Locate the cell with the specified text and output its (X, Y) center coordinate. 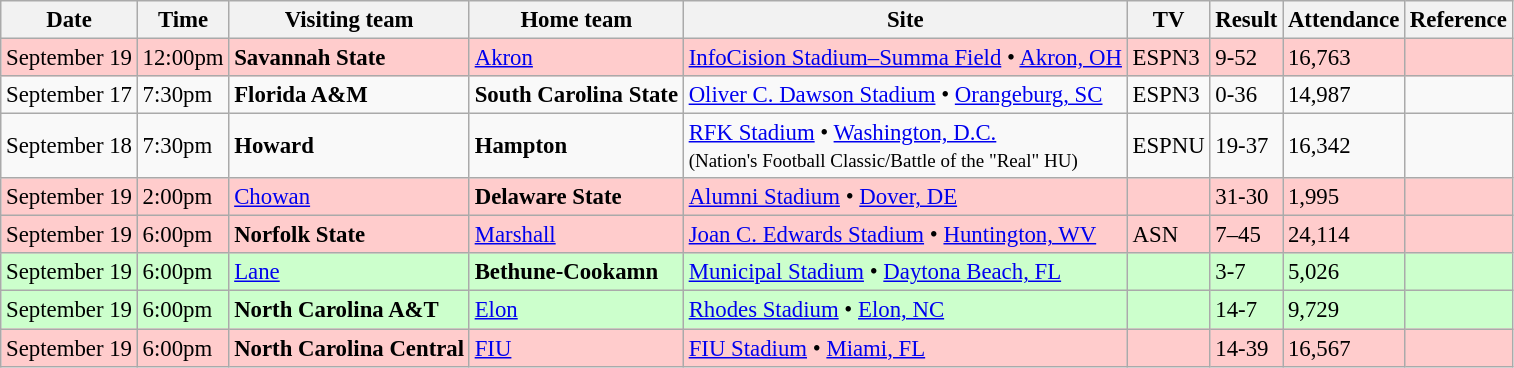
Rhodes Stadium • Elon, NC (905, 310)
Savannah State (350, 58)
Reference (1459, 20)
FIU Stadium • Miami, FL (905, 348)
19-37 (1246, 146)
Elon (576, 310)
14,987 (1344, 95)
Florida A&M (350, 95)
Site (905, 20)
Attendance (1344, 20)
Bethune-Cookamn (576, 273)
16,342 (1344, 146)
Visiting team (350, 20)
ESPNU (1168, 146)
North Carolina A&T (350, 310)
5,026 (1344, 273)
31-30 (1246, 197)
0-36 (1246, 95)
12:00pm (183, 58)
7–45 (1246, 235)
Delaware State (576, 197)
Lane (350, 273)
TV (1168, 20)
Municipal Stadium • Daytona Beach, FL (905, 273)
Norfolk State (350, 235)
September 17 (69, 95)
1,995 (1344, 197)
South Carolina State (576, 95)
Time (183, 20)
RFK Stadium • Washington, D.C.(Nation's Football Classic/Battle of the "Real" HU) (905, 146)
9-52 (1246, 58)
ASN (1168, 235)
North Carolina Central (350, 348)
2:00pm (183, 197)
14-7 (1246, 310)
14-39 (1246, 348)
Akron (576, 58)
9,729 (1344, 310)
FIU (576, 348)
Chowan (350, 197)
Marshall (576, 235)
16,763 (1344, 58)
Date (69, 20)
Joan C. Edwards Stadium • Huntington, WV (905, 235)
InfoCision Stadium–Summa Field • Akron, OH (905, 58)
Oliver C. Dawson Stadium • Orangeburg, SC (905, 95)
Hampton (576, 146)
24,114 (1344, 235)
Result (1246, 20)
16,567 (1344, 348)
Alumni Stadium • Dover, DE (905, 197)
Home team (576, 20)
September 18 (69, 146)
Howard (350, 146)
3-7 (1246, 273)
